Search for the cell housing the specified text and yield its (x, y) center coordinate. 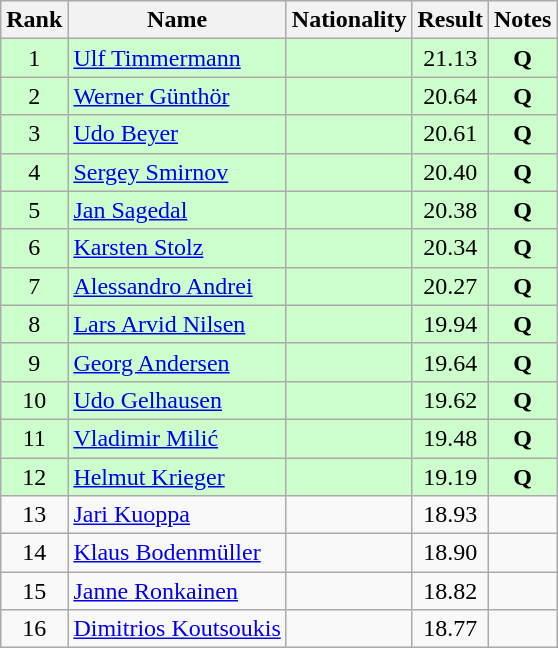
19.64 (450, 362)
Notes (522, 20)
Lars Arvid Nilsen (177, 324)
20.61 (450, 134)
1 (34, 58)
20.40 (450, 172)
4 (34, 172)
5 (34, 210)
20.64 (450, 96)
19.94 (450, 324)
20.34 (450, 248)
21.13 (450, 58)
Janne Ronkainen (177, 591)
Georg Andersen (177, 362)
Udo Gelhausen (177, 400)
9 (34, 362)
6 (34, 248)
15 (34, 591)
Alessandro Andrei (177, 286)
16 (34, 629)
Helmut Krieger (177, 477)
Jari Kuoppa (177, 515)
18.82 (450, 591)
Karsten Stolz (177, 248)
18.93 (450, 515)
Werner Günthör (177, 96)
8 (34, 324)
Rank (34, 20)
Udo Beyer (177, 134)
Dimitrios Koutsoukis (177, 629)
12 (34, 477)
Name (177, 20)
Jan Sagedal (177, 210)
19.62 (450, 400)
Result (450, 20)
Nationality (349, 20)
7 (34, 286)
2 (34, 96)
14 (34, 553)
18.77 (450, 629)
Vladimir Milić (177, 438)
20.27 (450, 286)
Sergey Smirnov (177, 172)
18.90 (450, 553)
19.19 (450, 477)
Klaus Bodenmüller (177, 553)
10 (34, 400)
Ulf Timmermann (177, 58)
11 (34, 438)
13 (34, 515)
20.38 (450, 210)
3 (34, 134)
19.48 (450, 438)
